From the cell containing the given text, extract its center point as [X, Y] coordinate. 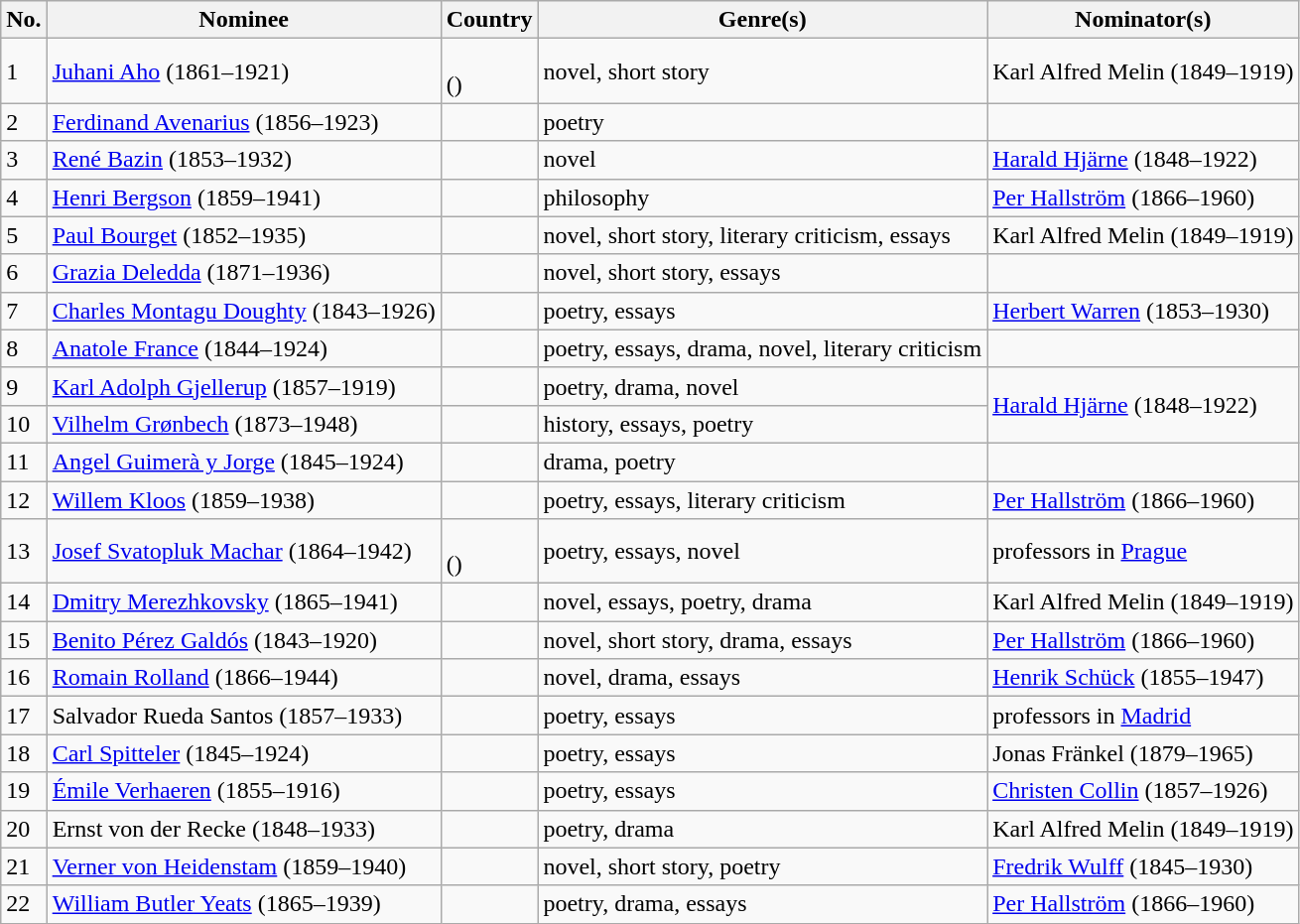
poetry, drama, essays [762, 904]
8 [24, 348]
Henrik Schück (1855–1947) [1143, 678]
novel, short story, poetry [762, 866]
Nominee [244, 20]
22 [24, 904]
poetry, essays, novel [762, 552]
poetry, essays, drama, novel, literary criticism [762, 348]
Jonas Fränkel (1879–1965) [1143, 753]
Romain Rolland (1866–1944) [244, 678]
Carl Spitteler (1845–1924) [244, 753]
Verner von Heidenstam (1859–1940) [244, 866]
Nominator(s) [1143, 20]
15 [24, 640]
Ernst von der Recke (1848–1933) [244, 829]
21 [24, 866]
poetry [762, 122]
12 [24, 499]
Josef Svatopluk Machar (1864–1942) [244, 552]
14 [24, 602]
Ferdinand Avenarius (1856–1923) [244, 122]
Karl Adolph Gjellerup (1857–1919) [244, 386]
Paul Bourget (1852–1935) [244, 235]
Charles Montagu Doughty (1843–1926) [244, 311]
Fredrik Wulff (1845–1930) [1143, 866]
novel, short story, drama, essays [762, 640]
13 [24, 552]
Juhani Aho (1861–1921) [244, 71]
9 [24, 386]
professors in Prague [1143, 552]
drama, poetry [762, 462]
Dmitry Merezhkovsky (1865–1941) [244, 602]
novel, short story [762, 71]
Herbert Warren (1853–1930) [1143, 311]
18 [24, 753]
novel [762, 160]
poetry, drama, novel [762, 386]
Willem Kloos (1859–1938) [244, 499]
William Butler Yeats (1865–1939) [244, 904]
novel, drama, essays [762, 678]
7 [24, 311]
professors in Madrid [1143, 716]
Genre(s) [762, 20]
6 [24, 273]
19 [24, 791]
Henri Bergson (1859–1941) [244, 198]
2 [24, 122]
Angel Guimerà y Jorge (1845–1924) [244, 462]
Émile Verhaeren (1855–1916) [244, 791]
René Bazin (1853–1932) [244, 160]
Benito Pérez Galdós (1843–1920) [244, 640]
16 [24, 678]
3 [24, 160]
Christen Collin (1857–1926) [1143, 791]
No. [24, 20]
novel, short story, essays [762, 273]
history, essays, poetry [762, 424]
poetry, essays, literary criticism [762, 499]
novel, short story, literary criticism, essays [762, 235]
novel, essays, poetry, drama [762, 602]
4 [24, 198]
20 [24, 829]
Vilhelm Grønbech (1873–1948) [244, 424]
poetry, drama [762, 829]
5 [24, 235]
Grazia Deledda (1871–1936) [244, 273]
17 [24, 716]
Anatole France (1844–1924) [244, 348]
11 [24, 462]
Country [489, 20]
Salvador Rueda Santos (1857–1933) [244, 716]
1 [24, 71]
philosophy [762, 198]
10 [24, 424]
